Identify which cell holds the provided text, then report its (X, Y) central coordinate. 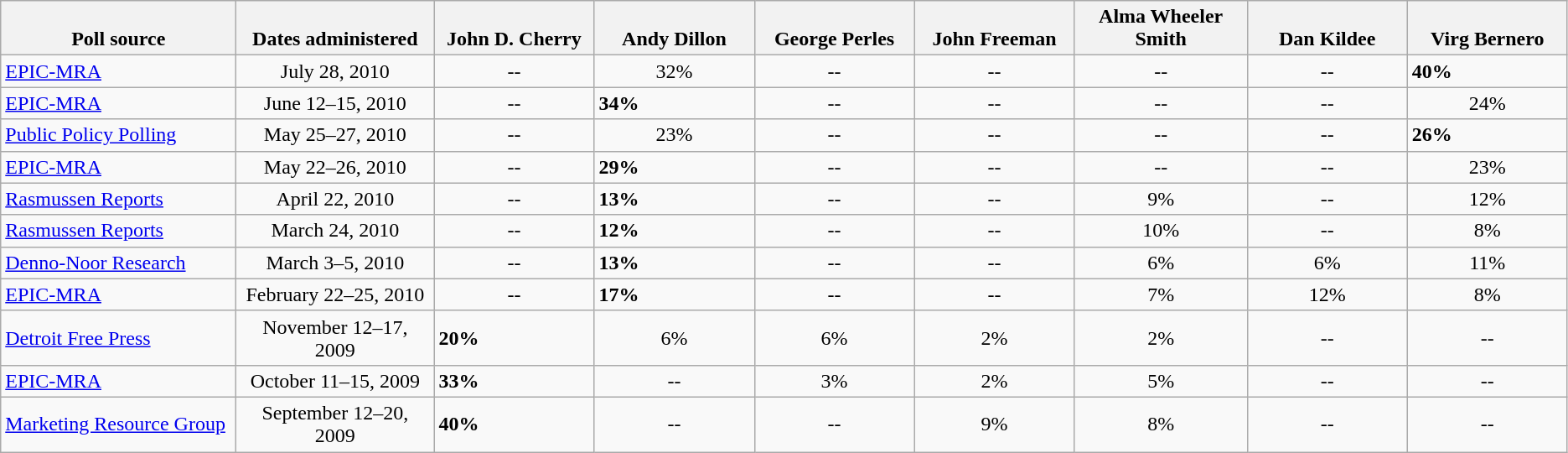
May 22–26, 2010 (335, 167)
11% (1487, 263)
Detroit Free Press (119, 337)
Virg Bernero (1487, 29)
John D. Cherry (515, 29)
29% (674, 167)
Public Policy Polling (119, 135)
3% (835, 381)
March 24, 2010 (335, 231)
Poll source (119, 29)
October 11–15, 2009 (335, 381)
September 12–20, 2009 (335, 424)
April 22, 2010 (335, 199)
20% (515, 337)
March 3–5, 2010 (335, 263)
February 22–25, 2010 (335, 294)
June 12–15, 2010 (335, 103)
Marketing Resource Group (119, 424)
Dates administered (335, 29)
34% (674, 103)
July 28, 2010 (335, 71)
33% (515, 381)
10% (1161, 231)
Alma Wheeler Smith (1161, 29)
32% (674, 71)
November 12–17, 2009 (335, 337)
5% (1161, 381)
17% (674, 294)
24% (1487, 103)
Dan Kildee (1327, 29)
George Perles (835, 29)
Andy Dillon (674, 29)
John Freeman (994, 29)
7% (1161, 294)
26% (1487, 135)
Denno-Noor Research (119, 263)
May 25–27, 2010 (335, 135)
